Capture the cell that displays the provided text and extract its (X, Y) central coordinate. 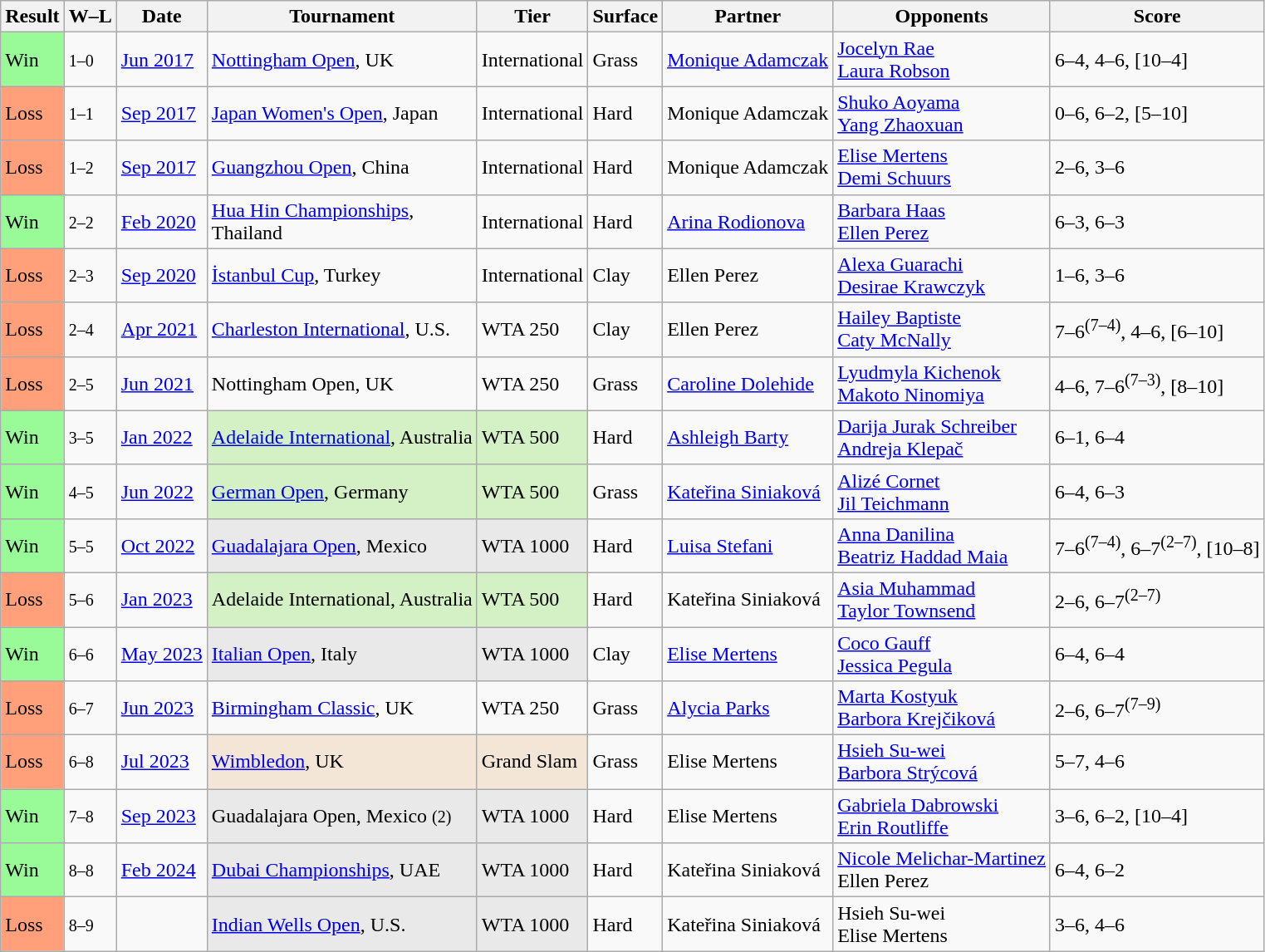
1–6, 3–6 (1157, 276)
5–5 (90, 545)
Caroline Dolehide (748, 384)
1–2 (90, 168)
Wimbledon, UK (342, 763)
6–4, 6–4 (1157, 653)
Grand Slam (532, 763)
Arina Rodionova (748, 221)
6–1, 6–4 (1157, 437)
Alizé Cornet Jil Teichmann (942, 492)
7–8 (90, 816)
Hsieh Su-wei Elise Mertens (942, 924)
4–6, 7–6(7–3), [8–10] (1157, 384)
Opponents (942, 17)
W–L (90, 17)
Darija Jurak Schreiber Andreja Klepač (942, 437)
Apr 2021 (161, 329)
6–4, 6–2 (1157, 871)
6–3, 6–3 (1157, 221)
Tournament (342, 17)
Alycia Parks (748, 708)
Asia Muhammad Taylor Townsend (942, 600)
Italian Open, Italy (342, 653)
3–5 (90, 437)
3–6, 4–6 (1157, 924)
6–7 (90, 708)
Jul 2023 (161, 763)
7–6(7–4), 6–7(2–7), [10–8] (1157, 545)
Nicole Melichar-Martinez Ellen Perez (942, 871)
Jun 2023 (161, 708)
2–3 (90, 276)
Jun 2021 (161, 384)
Coco Gauff Jessica Pegula (942, 653)
Charleston International, U.S. (342, 329)
2–5 (90, 384)
6–4, 6–3 (1157, 492)
Guadalajara Open, Mexico (342, 545)
Jun 2017 (161, 60)
8–9 (90, 924)
1–1 (90, 113)
Lyudmyla Kichenok Makoto Ninomiya (942, 384)
Guadalajara Open, Mexico (2) (342, 816)
Elise Mertens Demi Schuurs (942, 168)
1–0 (90, 60)
Luisa Stefani (748, 545)
Ashleigh Barty (748, 437)
Barbara Haas Ellen Perez (942, 221)
Hailey Baptiste Caty McNally (942, 329)
Anna Danilina Beatriz Haddad Maia (942, 545)
5–7, 4–6 (1157, 763)
6–8 (90, 763)
Partner (748, 17)
Dubai Championships, UAE (342, 871)
Hua Hin Championships, Thailand (342, 221)
2–6, 6–7(7–9) (1157, 708)
Feb 2020 (161, 221)
7–6(7–4), 4–6, [6–10] (1157, 329)
2–2 (90, 221)
2–6, 3–6 (1157, 168)
İstanbul Cup, Turkey (342, 276)
Jocelyn Rae Laura Robson (942, 60)
Feb 2024 (161, 871)
Gabriela Dabrowski Erin Routliffe (942, 816)
3–6, 6–2, [10–4] (1157, 816)
2–6, 6–7(2–7) (1157, 600)
German Open, Germany (342, 492)
Result (32, 17)
5–6 (90, 600)
Sep 2020 (161, 276)
Marta Kostyuk Barbora Krejčiková (942, 708)
Sep 2023 (161, 816)
Hsieh Su-wei Barbora Strýcová (942, 763)
Shuko Aoyama Yang Zhaoxuan (942, 113)
Oct 2022 (161, 545)
8–8 (90, 871)
Date (161, 17)
2–4 (90, 329)
Score (1157, 17)
Jan 2022 (161, 437)
4–5 (90, 492)
6–6 (90, 653)
Jan 2023 (161, 600)
Surface (625, 17)
Birmingham Classic, UK (342, 708)
May 2023 (161, 653)
Guangzhou Open, China (342, 168)
Tier (532, 17)
Alexa Guarachi Desirae Krawczyk (942, 276)
0–6, 6–2, [5–10] (1157, 113)
Japan Women's Open, Japan (342, 113)
Indian Wells Open, U.S. (342, 924)
Jun 2022 (161, 492)
6–4, 4–6, [10–4] (1157, 60)
